Identify which cell holds the provided text, then report its (x, y) central coordinate. 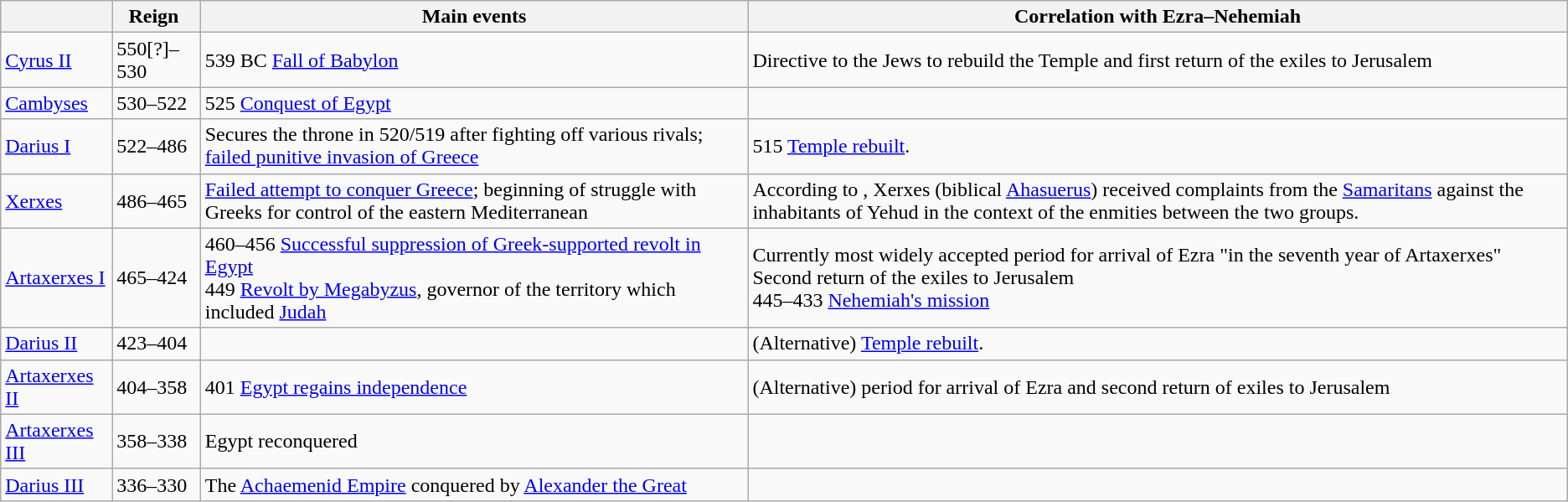
Cambyses (57, 103)
(Alternative) Temple rebuilt. (1158, 344)
Darius II (57, 344)
Cyrus II (57, 60)
404–358 (157, 387)
(Alternative) period for arrival of Ezra and second return of exiles to Jerusalem (1158, 387)
Artaxerxes II (57, 387)
539 BC Fall of Babylon (474, 60)
530–522 (157, 103)
Darius III (57, 484)
401 Egypt regains independence (474, 387)
Artaxerxes III (57, 441)
460–456 Successful suppression of Greek-supported revolt in Egypt449 Revolt by Megabyzus, governor of the territory which included Judah (474, 278)
465–424 (157, 278)
Darius I (57, 146)
525 Conquest of Egypt (474, 103)
The Achaemenid Empire conquered by Alexander the Great (474, 484)
Egypt reconquered (474, 441)
486–465 (157, 201)
Directive to the Jews to rebuild the Temple and first return of the exiles to Jerusalem (1158, 60)
550[?]–530 (157, 60)
Correlation with Ezra–Nehemiah (1158, 17)
423–404 (157, 344)
Reign (157, 17)
522–486 (157, 146)
Main events (474, 17)
Artaxerxes I (57, 278)
515 Temple rebuilt. (1158, 146)
358–338 (157, 441)
336–330 (157, 484)
Xerxes (57, 201)
Failed attempt to conquer Greece; beginning of struggle with Greeks for control of the eastern Mediterranean (474, 201)
Secures the throne in 520/519 after fighting off various rivals; failed punitive invasion of Greece (474, 146)
